For the text-containing cell, return its midpoint in [x, y] coordinate format. 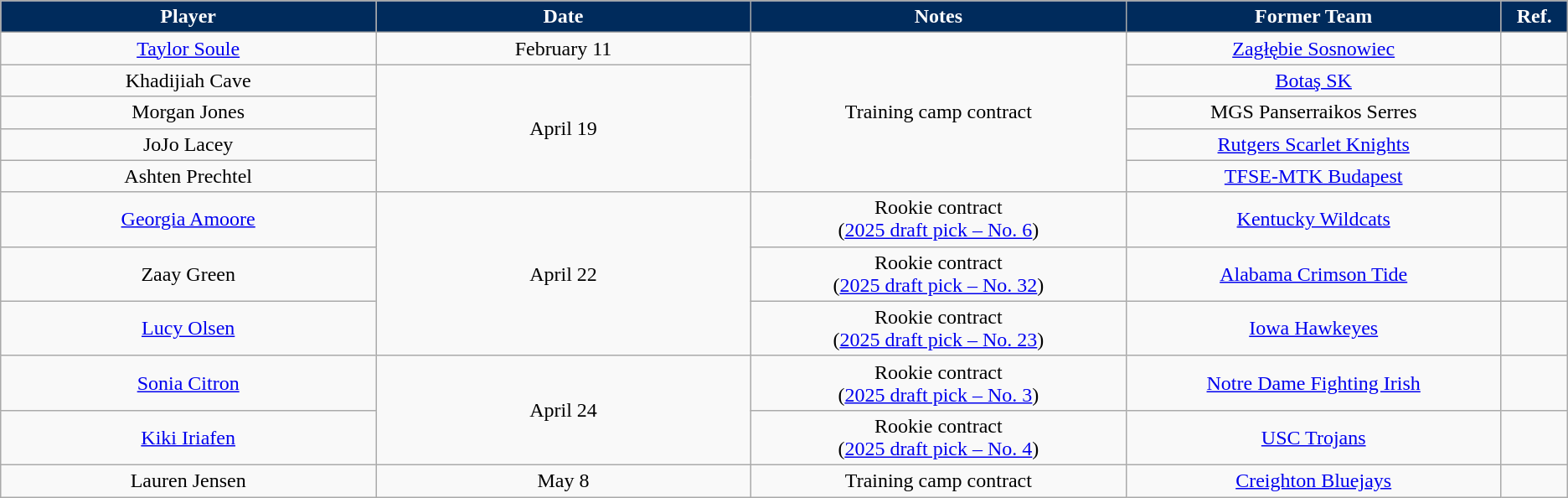
Botaş SK [1313, 80]
Khadijiah Cave [188, 80]
Lucy Olsen [188, 329]
Rutgers Scarlet Knights [1313, 144]
Georgia Amoore [188, 220]
TFSE-MTK Budapest [1313, 176]
Former Team [1313, 17]
May 8 [564, 480]
Rookie contract(2025 draft pick – No. 3) [938, 382]
Kentucky Wildcats [1313, 220]
Rookie contract(2025 draft pick – No. 4) [938, 438]
Iowa Hawkeyes [1313, 329]
April 19 [564, 128]
Zagłębie Sosnowiec [1313, 49]
Rookie contract(2025 draft pick – No. 6) [938, 220]
USC Trojans [1313, 438]
April 22 [564, 273]
Notes [938, 17]
February 11 [564, 49]
Rookie contract(2025 draft pick – No. 23) [938, 329]
Morgan Jones [188, 112]
Lauren Jensen [188, 480]
Rookie contract(2025 draft pick – No. 32) [938, 273]
Date [564, 17]
Kiki Iriafen [188, 438]
Notre Dame Fighting Irish [1313, 382]
Player [188, 17]
Creighton Bluejays [1313, 480]
Sonia Citron [188, 382]
Alabama Crimson Tide [1313, 273]
MGS Panserraikos Serres [1313, 112]
Ref. [1534, 17]
April 24 [564, 410]
Ashten Prechtel [188, 176]
Taylor Soule [188, 49]
Zaay Green [188, 273]
JoJo Lacey [188, 144]
